Detect which cell encompasses the target text, then output its (x, y) center coordinate. 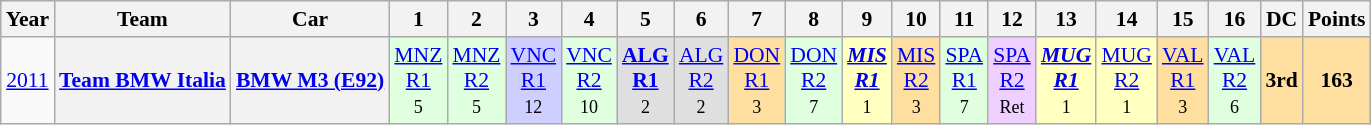
VALR13 (1183, 80)
MISR23 (916, 80)
3 (534, 19)
DC (1282, 19)
16 (1235, 19)
5 (646, 19)
14 (1126, 19)
VNCR210 (589, 80)
7 (756, 19)
15 (1183, 19)
12 (1012, 19)
13 (1066, 19)
Team BMW Italia (142, 80)
ALGR12 (646, 80)
Car (310, 19)
SPAR17 (964, 80)
DONR13 (756, 80)
VNCR112 (534, 80)
MISR11 (867, 80)
1 (418, 19)
DONR27 (814, 80)
BMW M3 (E92) (310, 80)
MNZR15 (418, 80)
Team (142, 19)
2 (476, 19)
MUGR21 (1126, 80)
2011 (28, 80)
VALR26 (1235, 80)
SPAR2Ret (1012, 80)
163 (1337, 80)
9 (867, 19)
MUGR11 (1066, 80)
10 (916, 19)
4 (589, 19)
Year (28, 19)
3rd (1282, 80)
MNZR25 (476, 80)
ALGR22 (701, 80)
11 (964, 19)
8 (814, 19)
Points (1337, 19)
6 (701, 19)
